Find where the given text appears and provide that cell's center as (X, Y) coordinate. 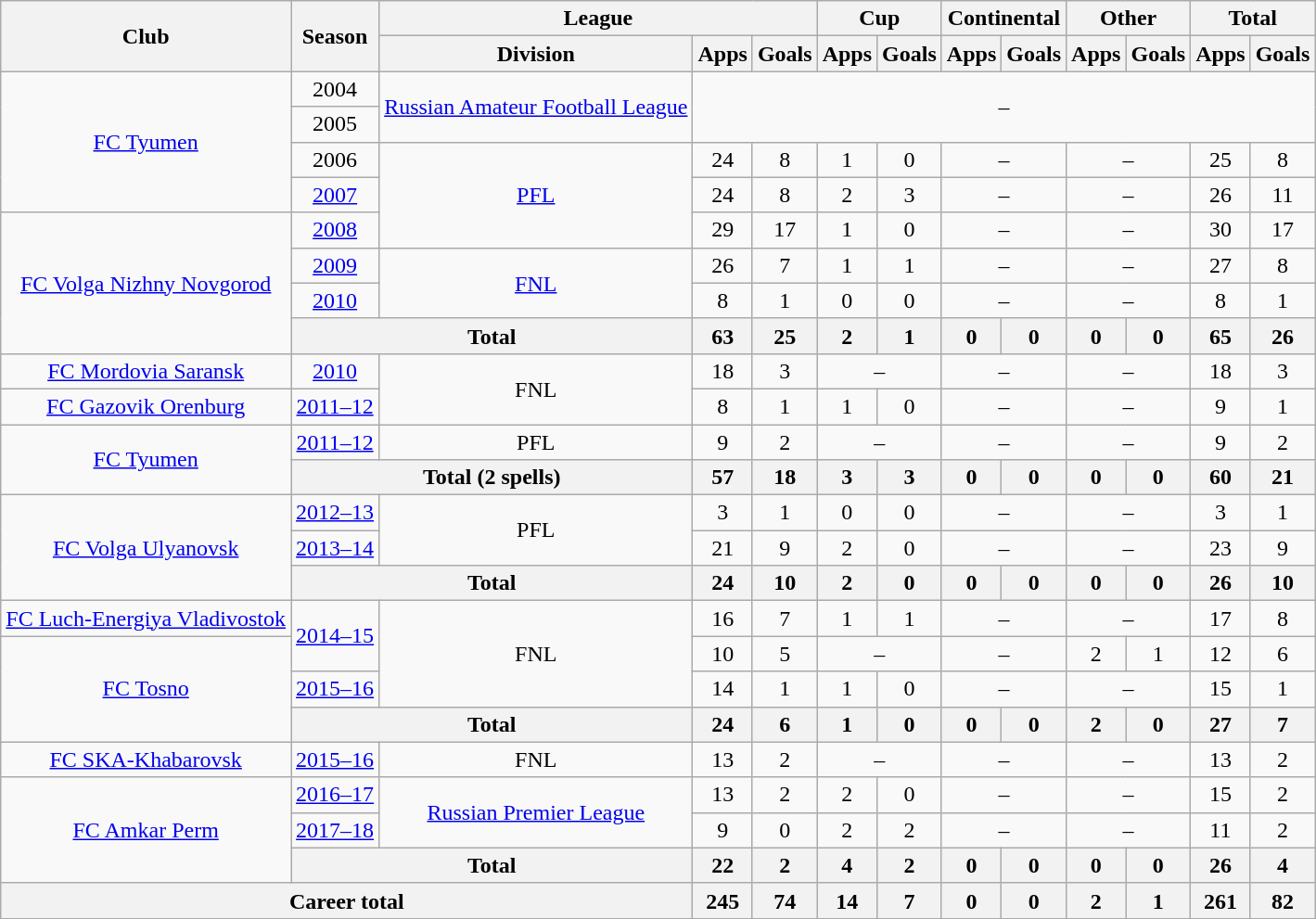
FC Luch-Energiya Vladivostok (147, 619)
FC Amkar Perm (147, 830)
2016–17 (336, 795)
245 (722, 900)
82 (1283, 900)
FC Volga Ulyanovsk (147, 548)
2013–14 (336, 548)
2004 (336, 89)
Other (1129, 19)
60 (1220, 478)
23 (1220, 548)
Total (2 spells) (492, 478)
74 (785, 900)
Russian Amateur Football League (536, 107)
Continental (1003, 19)
5 (785, 654)
2007 (336, 195)
FC Mordovia Saransk (147, 371)
FC Gazovik Orenburg (147, 406)
2012–13 (336, 513)
FC Tosno (147, 689)
League (599, 19)
65 (1220, 336)
2009 (336, 265)
Club (147, 36)
Season (336, 36)
Career total (347, 900)
2014–15 (336, 636)
2017–18 (336, 830)
Russian Premier League (536, 812)
2005 (336, 124)
12 (1220, 654)
261 (1220, 900)
Division (536, 54)
Cup (879, 19)
63 (722, 336)
57 (722, 478)
2006 (336, 160)
22 (722, 865)
FC Volga Nizhny Novgorod (147, 283)
2008 (336, 230)
16 (722, 619)
30 (1220, 230)
FC SKA-Khabarovsk (147, 759)
29 (722, 230)
